Locate the cell with the specified text and output its (X, Y) center coordinate. 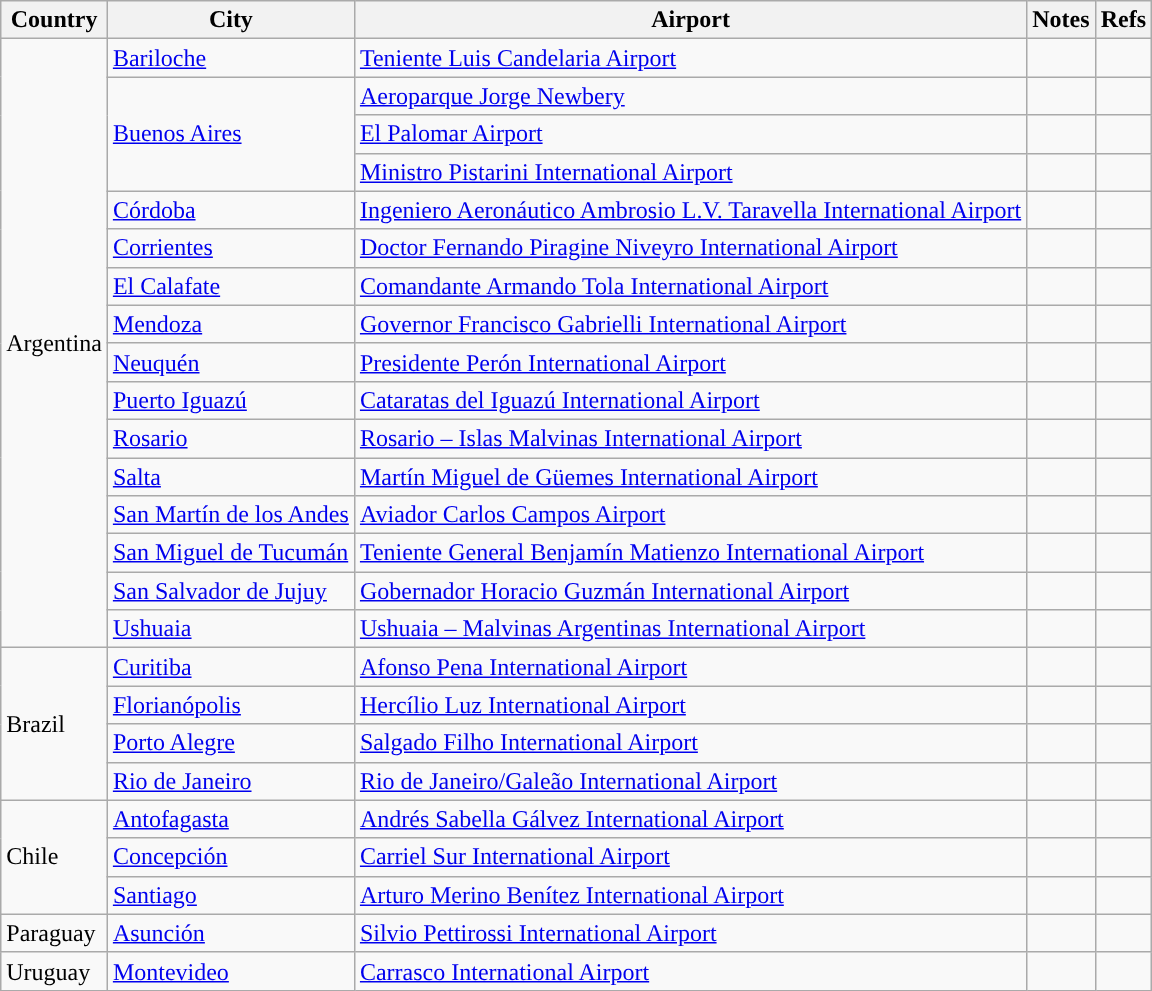
Chile (54, 857)
Florianópolis (230, 705)
City (230, 20)
Bariloche (230, 58)
San Salvador de Jujuy (230, 591)
Ministro Pistarini International Airport (690, 172)
Neuquén (230, 362)
Puerto Iguazú (230, 400)
Corrientes (230, 248)
Buenos Aires (230, 134)
Porto Alegre (230, 743)
Aeroparque Jorge Newbery (690, 96)
Carrasco International Airport (690, 971)
Notes (1061, 20)
Uruguay (54, 971)
Santiago (230, 895)
Governor Francisco Gabrielli International Airport (690, 324)
Refs (1123, 20)
Ushuaia (230, 629)
Hercílio Luz International Airport (690, 705)
San Martín de los Andes (230, 515)
Cataratas del Iguazú International Airport (690, 400)
Brazil (54, 724)
Asunción (230, 933)
Salgado Filho International Airport (690, 743)
Afonso Pena International Airport (690, 667)
San Miguel de Tucumán (230, 553)
Martín Miguel de Güemes International Airport (690, 477)
Antofagasta (230, 819)
Comandante Armando Tola International Airport (690, 286)
Rio de Janeiro/Galeão International Airport (690, 781)
Mendoza (230, 324)
Argentina (54, 344)
El Calafate (230, 286)
Concepción (230, 857)
Ushuaia – Malvinas Argentinas International Airport (690, 629)
Country (54, 20)
Presidente Perón International Airport (690, 362)
Ingeniero Aeronáutico Ambrosio L.V. Taravella International Airport (690, 210)
Curitiba (230, 667)
Montevideo (230, 971)
Rosario (230, 438)
Rosario – Islas Malvinas International Airport (690, 438)
Paraguay (54, 933)
Salta (230, 477)
El Palomar Airport (690, 134)
Andrés Sabella Gálvez International Airport (690, 819)
Córdoba (230, 210)
Teniente Luis Candelaria Airport (690, 58)
Teniente General Benjamín Matienzo International Airport (690, 553)
Carriel Sur International Airport (690, 857)
Aviador Carlos Campos Airport (690, 515)
Arturo Merino Benítez International Airport (690, 895)
Silvio Pettirossi International Airport (690, 933)
Rio de Janeiro (230, 781)
Doctor Fernando Piragine Niveyro International Airport (690, 248)
Gobernador Horacio Guzmán International Airport (690, 591)
Airport (690, 20)
